Detect which cell encompasses the target text, then output its (x, y) center coordinate. 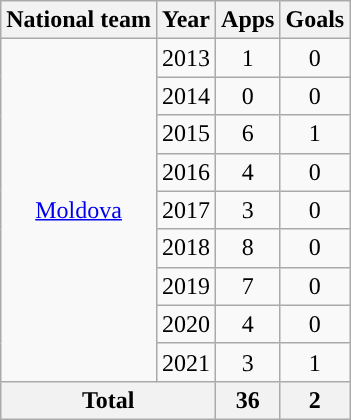
2018 (186, 248)
2014 (186, 96)
Apps (248, 20)
2 (315, 400)
7 (248, 286)
6 (248, 134)
Goals (315, 20)
2019 (186, 286)
36 (248, 400)
2013 (186, 58)
2017 (186, 210)
2015 (186, 134)
8 (248, 248)
Moldova (79, 210)
2016 (186, 172)
Total (108, 400)
2021 (186, 362)
Year (186, 20)
2020 (186, 324)
National team (79, 20)
